Locate the cell with the specified text and output its [x, y] center coordinate. 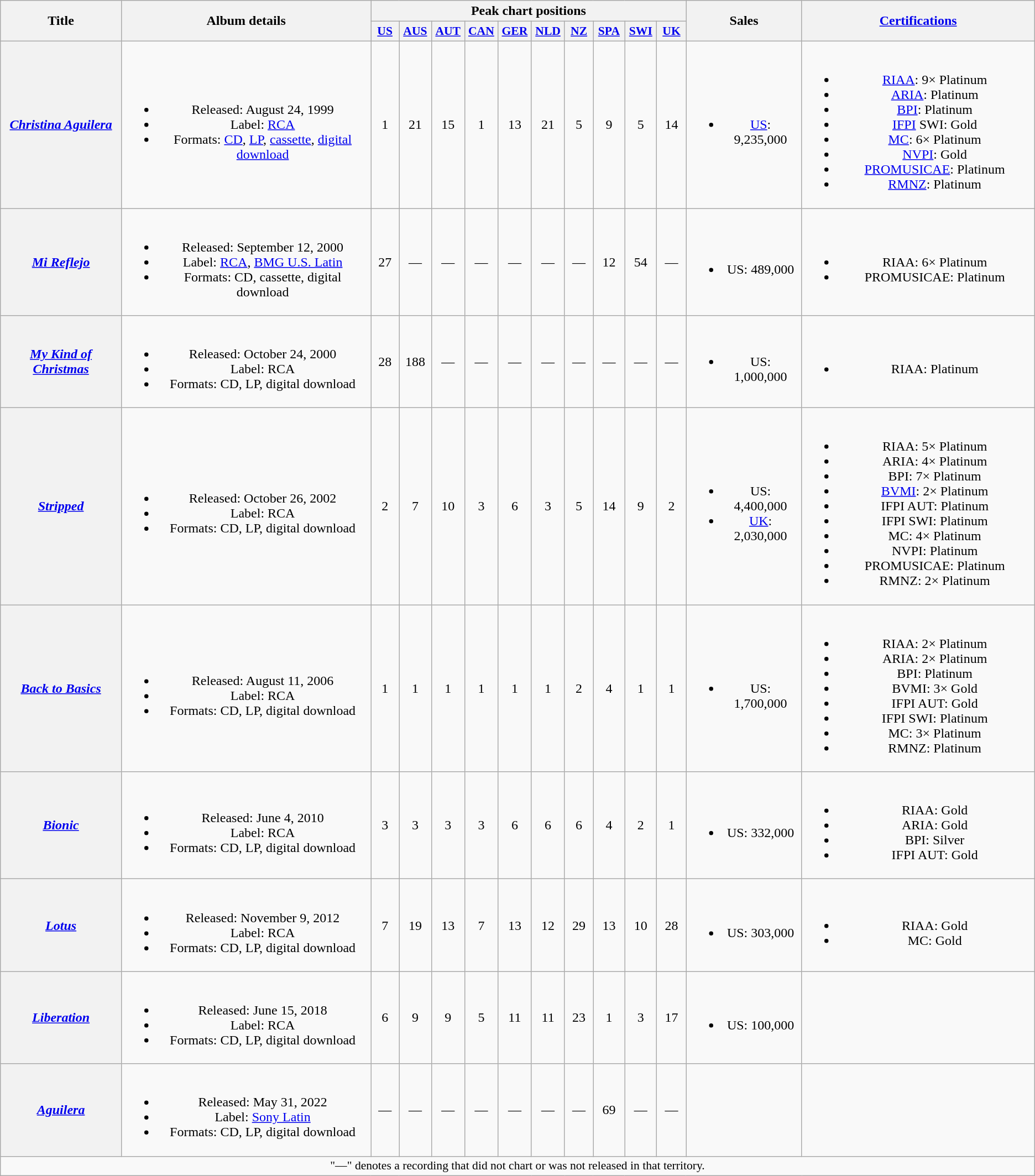
188 [416, 362]
Sales [744, 21]
Christina Aguilera [61, 124]
RIAA: 2× PlatinumARIA: 2× PlatinumBPI: PlatinumBVMI: 3× GoldIFPI AUT: GoldIFPI SWI: PlatinumMC: 3× PlatinumRMNZ: Platinum [918, 688]
GER [515, 32]
SWI [641, 32]
Released: October 26, 2002 Label: RCAFormats: CD, LP, digital download [245, 506]
54 [641, 262]
RIAA: Platinum [918, 362]
Released: May 31, 2022Label: Sony LatinFormats: CD, LP, digital download [245, 1110]
Released: August 24, 1999 Label: RCAFormats: CD, LP, cassette, digital download [245, 124]
Mi Reflejo [61, 262]
Liberation [61, 1017]
RIAA: GoldMC: Gold [918, 926]
15 [448, 124]
US: 303,000 [744, 926]
Back to Basics [61, 688]
US [385, 32]
"—" denotes a recording that did not chart or was not released in that territory. [517, 1166]
Released: August 11, 2006 Label: RCAFormats: CD, LP, digital download [245, 688]
US: 100,000 [744, 1017]
NLD [548, 32]
US: 9,235,000 [744, 124]
Certifications [918, 21]
Aguilera [61, 1110]
Released: October 24, 2000 Label: RCAFormats: CD, LP, digital download [245, 362]
Lotus [61, 926]
Title [61, 21]
17 [671, 1017]
US: 4,400,000UK: 2,030,000 [744, 506]
AUT [448, 32]
19 [416, 926]
AUS [416, 32]
RIAA: 9× PlatinumARIA: PlatinumBPI: PlatinumIFPI SWI: GoldMC: 6× PlatinumNVPI: GoldPROMUSICAE: PlatinumRMNZ: Platinum [918, 124]
27 [385, 262]
Released: June 15, 2018 Label: RCAFormats: CD, LP, digital download [245, 1017]
RIAA: 6× Platinum PROMUSICAE: Platinum [918, 262]
Bionic [61, 825]
UK [671, 32]
Released: September 12, 2000 Label: RCA, BMG U.S. LatinFormats: CD, cassette, digital download [245, 262]
23 [579, 1017]
My Kind of Christmas [61, 362]
Peak chart positions [529, 11]
29 [579, 926]
RIAA: GoldARIA: GoldBPI: SilverIFPI AUT: Gold [918, 825]
US: 489,000 [744, 262]
Released: June 4, 2010 Label: RCAFormats: CD, LP, digital download [245, 825]
SPA [609, 32]
US: 332,000 [744, 825]
US: 1,000,000 [744, 362]
Stripped [61, 506]
NZ [579, 32]
Released: November 9, 2012 Label: RCAFormats: CD, LP, digital download [245, 926]
69 [609, 1110]
US: 1,700,000 [744, 688]
CAN [481, 32]
Album details [245, 21]
